Scan for the cell matching the given text and deliver its [X, Y] coordinate at center. 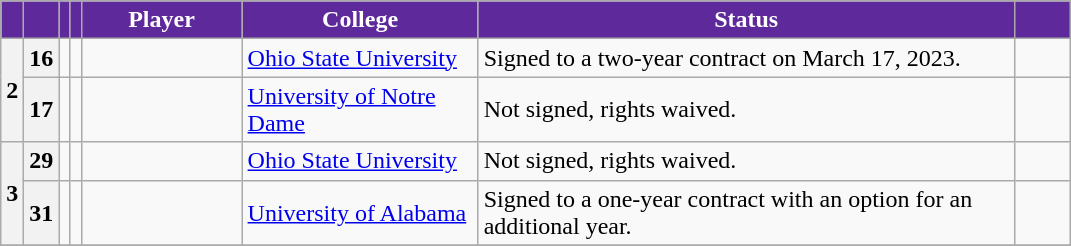
29 [42, 161]
Signed to a two-year contract on March 17, 2023. [746, 58]
3 [12, 194]
College [360, 20]
University of Notre Dame [360, 110]
University of Alabama [360, 212]
16 [42, 58]
Player [162, 20]
17 [42, 110]
31 [42, 212]
Signed to a one-year contract with an option for an additional year. [746, 212]
Status [746, 20]
2 [12, 90]
